Identify which cell holds the provided text, then report its [X, Y] central coordinate. 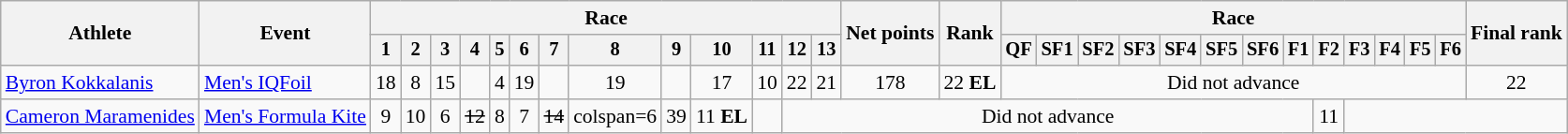
SF5 [1221, 51]
F3 [1359, 51]
21 [826, 82]
3 [445, 51]
F6 [1450, 51]
SF4 [1180, 51]
F1 [1298, 51]
SF6 [1263, 51]
13 [826, 51]
Rank [969, 34]
1 [386, 51]
2 [416, 51]
5 [500, 51]
178 [890, 82]
SF1 [1058, 51]
F2 [1328, 51]
Cameron Maramenides [100, 116]
Net points [890, 34]
39 [676, 116]
Byron Kokkalanis [100, 82]
QF [1018, 51]
14 [554, 116]
F4 [1389, 51]
SF3 [1139, 51]
SF2 [1098, 51]
18 [386, 82]
F5 [1420, 51]
Men's Formula Kite [285, 116]
Final rank [1516, 34]
Athlete [100, 34]
11 EL [721, 116]
Men's IQFoil [285, 82]
22 EL [969, 82]
17 [721, 82]
Event [285, 34]
colspan=6 [614, 116]
15 [445, 82]
